Locate the cell with the specified text and output its (x, y) center coordinate. 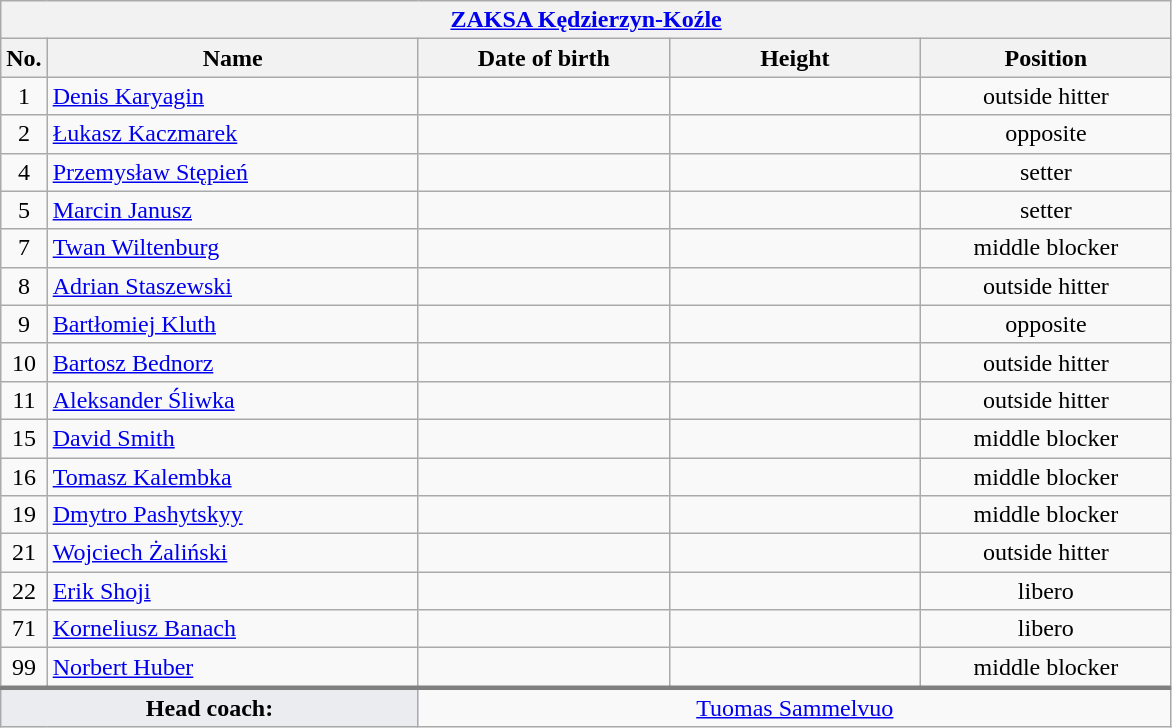
Przemysław Stępień (232, 172)
Twan Wiltenburg (232, 248)
Tuomas Sammelvuo (794, 707)
16 (24, 477)
7 (24, 248)
Norbert Huber (232, 668)
99 (24, 668)
22 (24, 591)
8 (24, 286)
5 (24, 210)
Marcin Janusz (232, 210)
19 (24, 515)
Tomasz Kalembka (232, 477)
4 (24, 172)
Aleksander Śliwka (232, 400)
David Smith (232, 438)
Bartłomiej Kluth (232, 324)
Position (1046, 58)
10 (24, 362)
Korneliusz Banach (232, 629)
1 (24, 96)
Dmytro Pashytskyy (232, 515)
Adrian Staszewski (232, 286)
Bartosz Bednorz (232, 362)
9 (24, 324)
21 (24, 553)
Wojciech Żaliński (232, 553)
2 (24, 134)
Erik Shoji (232, 591)
71 (24, 629)
Łukasz Kaczmarek (232, 134)
Denis Karyagin (232, 96)
ZAKSA Kędzierzyn-Koźle (586, 20)
15 (24, 438)
Height (794, 58)
Date of birth (544, 58)
Head coach: (210, 707)
Name (232, 58)
No. (24, 58)
11 (24, 400)
